Extract the (X, Y) coordinate from the center of the cell holding the provided text.  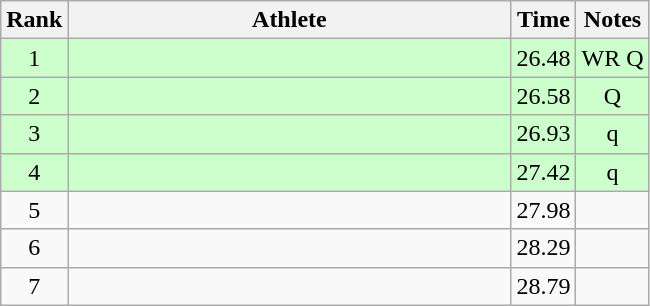
28.29 (544, 248)
1 (34, 58)
Rank (34, 20)
7 (34, 286)
27.98 (544, 210)
Time (544, 20)
Q (612, 96)
WR Q (612, 58)
Notes (612, 20)
26.58 (544, 96)
4 (34, 172)
26.48 (544, 58)
5 (34, 210)
28.79 (544, 286)
2 (34, 96)
27.42 (544, 172)
26.93 (544, 134)
3 (34, 134)
Athlete (290, 20)
6 (34, 248)
